Capture the cell that displays the provided text and extract its (X, Y) central coordinate. 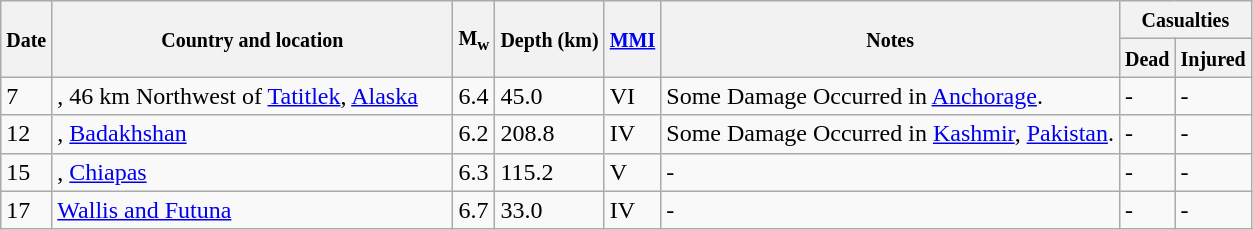
33.0 (550, 210)
15 (26, 172)
, 46 km Northwest of Tatitlek, Alaska (252, 96)
VI (632, 96)
, Chiapas (252, 172)
V (632, 172)
Dead (1147, 58)
6.3 (474, 172)
6.4 (474, 96)
Casualties (1185, 20)
Depth (km) (550, 39)
6.7 (474, 210)
12 (26, 134)
115.2 (550, 172)
Mw (474, 39)
MMI (632, 39)
6.2 (474, 134)
Date (26, 39)
Wallis and Futuna (252, 210)
Some Damage Occurred in Anchorage. (890, 96)
Notes (890, 39)
7 (26, 96)
208.8 (550, 134)
17 (26, 210)
45.0 (550, 96)
Some Damage Occurred in Kashmir, Pakistan. (890, 134)
, Badakhshan (252, 134)
Country and location (252, 39)
Injured (1213, 58)
